Search for the cell housing the specified text and yield its (x, y) center coordinate. 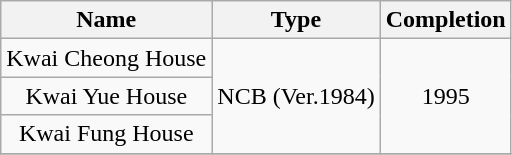
NCB (Ver.1984) (296, 96)
Kwai Cheong House (106, 58)
1995 (446, 96)
Kwai Yue House (106, 96)
Completion (446, 20)
Kwai Fung House (106, 134)
Type (296, 20)
Name (106, 20)
